Capture the cell that displays the provided text and extract its [X, Y] central coordinate. 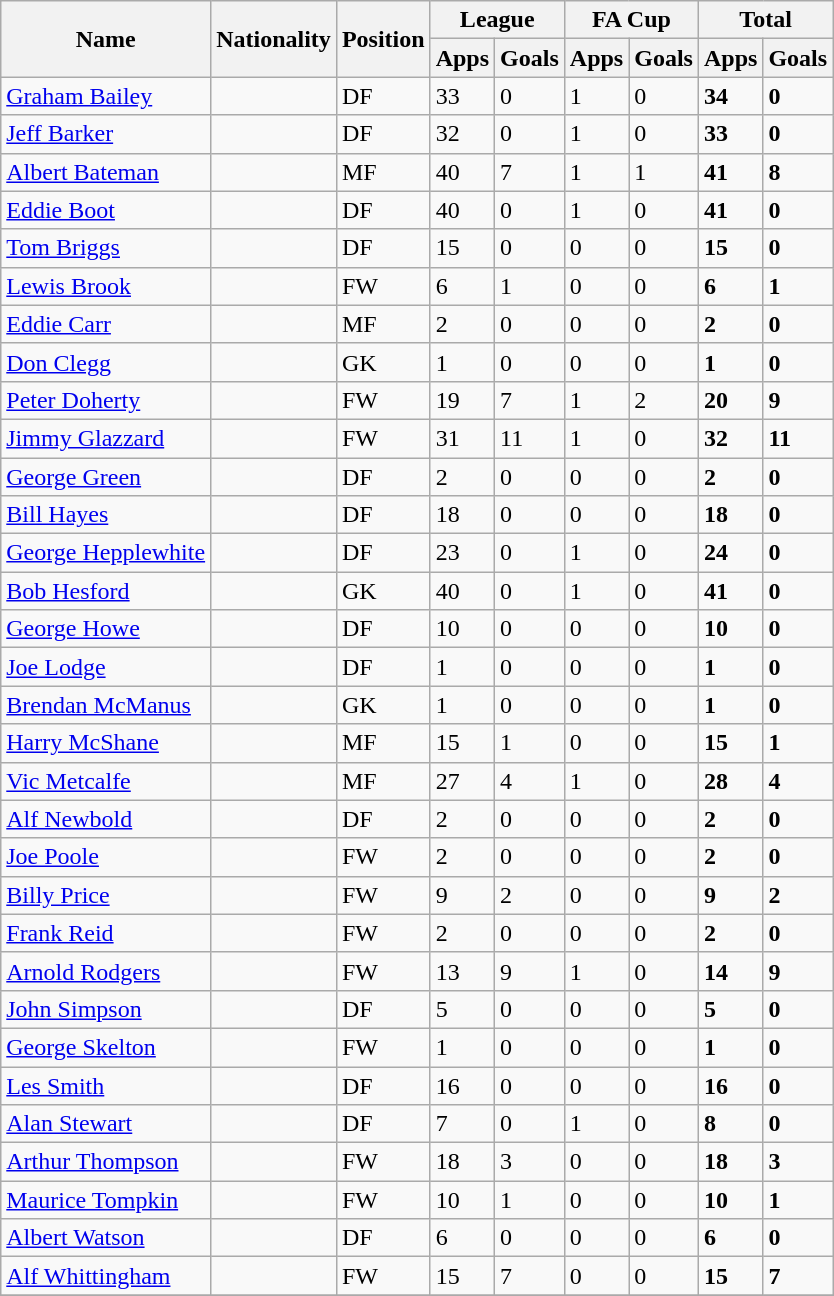
14 [730, 971]
Nationality [274, 39]
Total [765, 20]
Arnold Rodgers [106, 971]
George Skelton [106, 1047]
Joe Poole [106, 857]
Graham Bailey [106, 96]
Brendan McManus [106, 705]
Joe Lodge [106, 667]
Alf Whittingham [106, 1276]
Name [106, 39]
John Simpson [106, 1009]
Albert Watson [106, 1238]
24 [730, 553]
Frank Reid [106, 933]
Bill Hayes [106, 515]
13 [462, 971]
Lewis Brook [106, 286]
Jimmy Glazzard [106, 438]
31 [462, 438]
Billy Price [106, 895]
Vic Metcalfe [106, 781]
George Green [106, 477]
FA Cup [631, 20]
Don Clegg [106, 362]
League [497, 20]
Alf Newbold [106, 819]
Les Smith [106, 1085]
George Hepplewhite [106, 553]
Eddie Boot [106, 210]
Peter Doherty [106, 400]
23 [462, 553]
Eddie Carr [106, 324]
George Howe [106, 629]
Alan Stewart [106, 1124]
Tom Briggs [106, 248]
Harry McShane [106, 743]
Arthur Thompson [106, 1162]
20 [730, 400]
Bob Hesford [106, 591]
Jeff Barker [106, 134]
Position [383, 39]
Albert Bateman [106, 172]
34 [730, 96]
28 [730, 781]
27 [462, 781]
19 [462, 400]
Maurice Tompkin [106, 1200]
